From the cell containing the given text, extract its center point as [X, Y] coordinate. 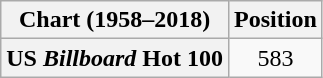
Position [276, 20]
Chart (1958–2018) [115, 20]
US Billboard Hot 100 [115, 58]
583 [276, 58]
